Locate the cell with the specified text and output its (x, y) center coordinate. 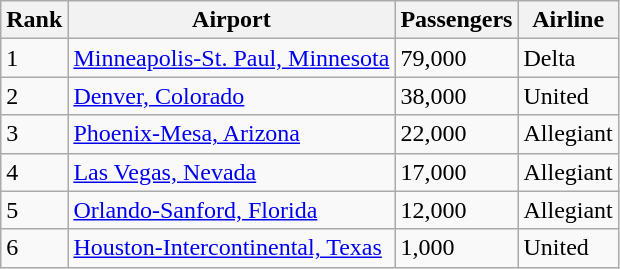
2 (34, 96)
Airline (568, 20)
Phoenix-Mesa, Arizona (232, 134)
Las Vegas, Nevada (232, 172)
Rank (34, 20)
1 (34, 58)
Passengers (456, 20)
79,000 (456, 58)
3 (34, 134)
6 (34, 248)
5 (34, 210)
17,000 (456, 172)
1,000 (456, 248)
4 (34, 172)
22,000 (456, 134)
38,000 (456, 96)
Houston-Intercontinental, Texas (232, 248)
Delta (568, 58)
Airport (232, 20)
12,000 (456, 210)
Denver, Colorado (232, 96)
Minneapolis-St. Paul, Minnesota (232, 58)
Orlando-Sanford, Florida (232, 210)
